Identify which cell holds the provided text, then report its [X, Y] central coordinate. 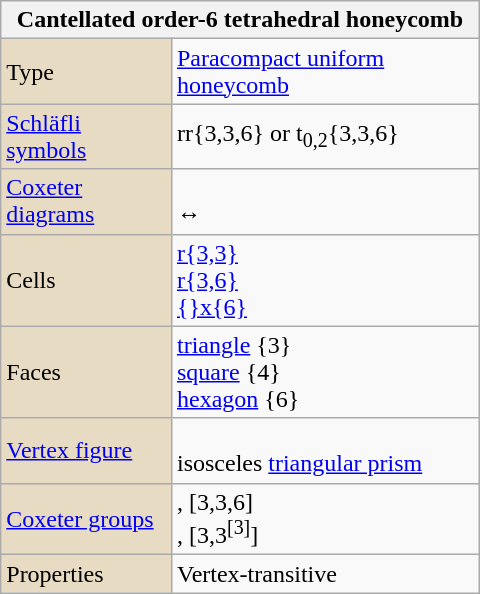
isosceles triangular prism [325, 450]
Vertex-transitive [325, 574]
rr{3,3,6} or t0,2{3,3,6} [325, 136]
Paracompact uniform honeycomb [325, 72]
Coxeter groups [86, 519]
Cells [86, 280]
Faces [86, 372]
Coxeter diagrams [86, 202]
Cantellated order-6 tetrahedral honeycomb [240, 20]
Type [86, 72]
Vertex figure [86, 450]
↔ [325, 202]
r{3,3} r{3,6} {}x{6} [325, 280]
Properties [86, 574]
Schläfli symbols [86, 136]
triangle {3}square {4}hexagon {6} [325, 372]
, [3,3,6], [3,3[3]] [325, 519]
